Determine the [X, Y] coordinate at the center of the cell enclosing the given text.  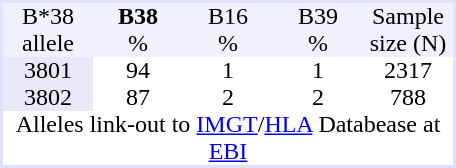
B*38 [48, 16]
Alleles link-out to IMGT/HLA Databease at EBI [228, 138]
Sample [408, 16]
allele [48, 44]
3802 [48, 98]
B39 [318, 16]
788 [408, 98]
87 [138, 98]
B16 [228, 16]
3801 [48, 70]
size (N) [408, 44]
B38 [138, 16]
2317 [408, 70]
94 [138, 70]
